Pinpoint the cell where the given text exists, returning its [X, Y] midpoint coordinate. 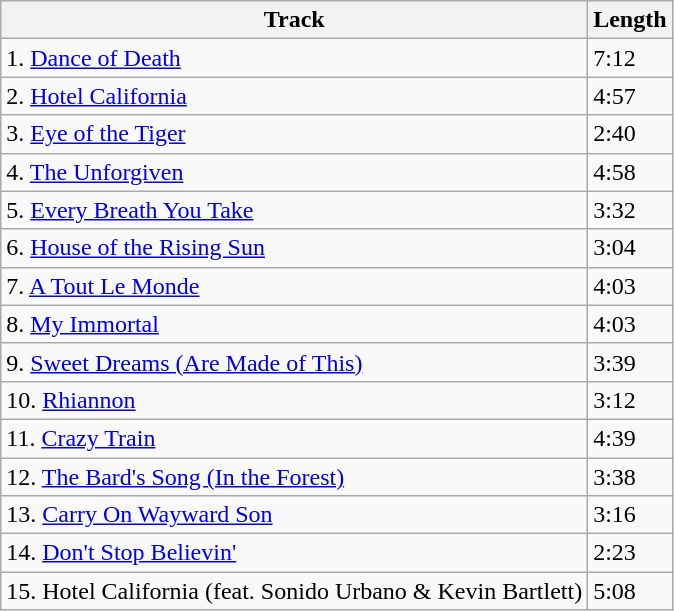
5. Every Breath You Take [294, 210]
2:40 [630, 134]
6. House of the Rising Sun [294, 248]
3:39 [630, 362]
15. Hotel California (feat. Sonido Urbano & Kevin Bartlett) [294, 591]
5:08 [630, 591]
11. Crazy Train [294, 438]
12. The Bard's Song (In the Forest) [294, 477]
3:32 [630, 210]
13. Carry On Wayward Son [294, 515]
3:04 [630, 248]
3:12 [630, 400]
10. Rhiannon [294, 400]
Track [294, 20]
1. Dance of Death [294, 58]
Length [630, 20]
4:39 [630, 438]
4. The Unforgiven [294, 172]
14. Don't Stop Believin' [294, 553]
2. Hotel California [294, 96]
8. My Immortal [294, 324]
4:57 [630, 96]
3:38 [630, 477]
4:58 [630, 172]
9. Sweet Dreams (Are Made of This) [294, 362]
3:16 [630, 515]
3. Eye of the Tiger [294, 134]
2:23 [630, 553]
7. A Tout Le Monde [294, 286]
7:12 [630, 58]
